Search for the cell housing the specified text and yield its [x, y] center coordinate. 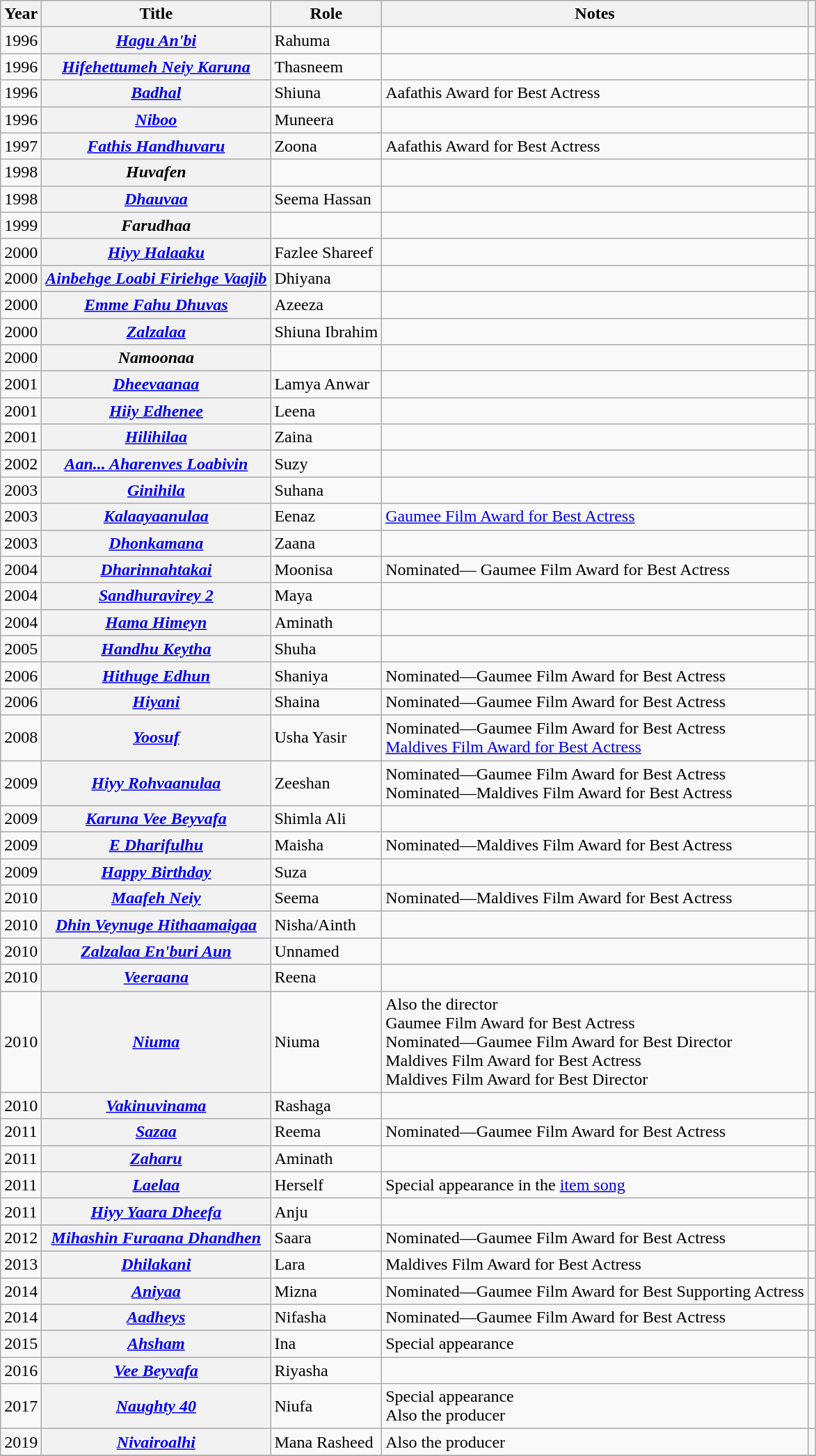
Hagu An'bi [156, 40]
Dhauvaa [156, 199]
Also the producer [595, 1442]
Zeeshan [326, 783]
Mihashin Furaana Dhandhen [156, 1238]
Fathis Handhuvaru [156, 146]
Zaharu [156, 1158]
Nominated—Gaumee Film Award for Best Supporting Actress [595, 1291]
Special appearanceAlso the producer [595, 1406]
Suza [326, 872]
Aniyaa [156, 1291]
Aadheys [156, 1318]
Zoona [326, 146]
Karuna Vee Beyvafa [156, 819]
Dhiyana [326, 278]
Hiyani [156, 702]
Maldives Film Award for Best Actress [595, 1264]
2005 [21, 649]
Zaana [326, 543]
Emme Fahu Dhuvas [156, 305]
Gaumee Film Award for Best Actress [595, 517]
2013 [21, 1264]
Rashaga [326, 1106]
2017 [21, 1406]
Nominated— Gaumee Film Award for Best Actress [595, 569]
Maya [326, 596]
Notes [595, 14]
Shiuna [326, 93]
Hiiy Edhenee [156, 411]
Niboo [156, 120]
Reema [326, 1132]
Mizna [326, 1291]
Hiyy Halaaku [156, 252]
Muneera [326, 120]
Mana Rasheed [326, 1442]
Special appearance [595, 1344]
Nifasha [326, 1318]
1999 [21, 225]
Sazaa [156, 1132]
2012 [21, 1238]
Lamya Anwar [326, 385]
2015 [21, 1344]
Hithuge Edhun [156, 675]
Ginihila [156, 490]
Moonisa [326, 569]
Shiuna Ibrahim [326, 332]
Dhonkamana [156, 543]
Shuha [326, 649]
Nominated—Gaumee Film Award for Best ActressMaldives Film Award for Best Actress [595, 737]
Lara [326, 1264]
Year [21, 14]
Zalzalaa En'buri Aun [156, 951]
Unnamed [326, 951]
Herself [326, 1185]
Dhin Veynuge Hithaamaigaa [156, 925]
Riyasha [326, 1370]
2008 [21, 737]
Hama Himeyn [156, 622]
Nisha/Ainth [326, 925]
1997 [21, 146]
Laelaa [156, 1185]
Handhu Keytha [156, 649]
Nominated—Gaumee Film Award for Best ActressNominated—Maldives Film Award for Best Actress [595, 783]
Fazlee Shareef [326, 252]
Veeraana [156, 978]
Niufa [326, 1406]
Seema Hassan [326, 199]
Happy Birthday [156, 872]
Huvafen [156, 172]
Azeeza [326, 305]
Yoosuf [156, 737]
Maafeh Neiy [156, 898]
Hiyy Rohvaanulaa [156, 783]
Namoonaa [156, 358]
Thasneem [326, 67]
Hifehettumeh Neiy Karuna [156, 67]
2019 [21, 1442]
Kalaayaanulaa [156, 517]
Saara [326, 1238]
Badhal [156, 93]
Zalzalaa [156, 332]
Sandhuravirey 2 [156, 596]
2016 [21, 1370]
Vakinuvinama [156, 1106]
Title [156, 14]
Special appearance in the item song [595, 1185]
Eenaz [326, 517]
Dharinnahtakai [156, 569]
Rahuma [326, 40]
Farudhaa [156, 225]
Leena [326, 411]
Ahsham [156, 1344]
2002 [21, 464]
Anju [326, 1211]
Role [326, 14]
Ainbehge Loabi Firiehge Vaajib [156, 278]
Zaina [326, 437]
E Dharifulhu [156, 846]
Hilihilaa [156, 437]
Aan... Aharenves Loabivin [156, 464]
Reena [326, 978]
Vee Beyvafa [156, 1370]
Shimla Ali [326, 819]
Shaniya [326, 675]
Ina [326, 1344]
Dheevaanaa [156, 385]
Maisha [326, 846]
Suzy [326, 464]
Dhilakani [156, 1264]
Shaina [326, 702]
Nivairoalhi [156, 1442]
Usha Yasir [326, 737]
Naughty 40 [156, 1406]
Suhana [326, 490]
Hiyy Yaara Dheefa [156, 1211]
Seema [326, 898]
